Pinpoint the cell where the given text exists, returning its [X, Y] midpoint coordinate. 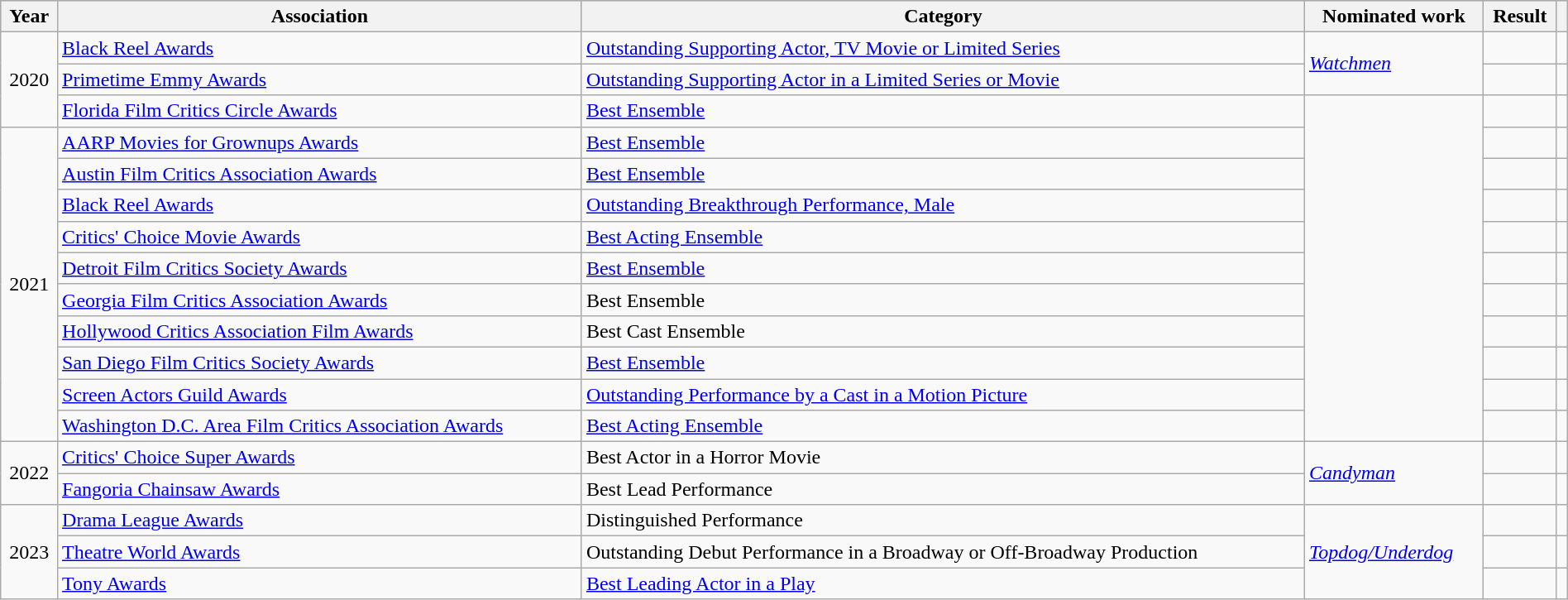
Outstanding Performance by a Cast in a Motion Picture [943, 395]
Primetime Emmy Awards [320, 79]
Hollywood Critics Association Film Awards [320, 331]
Screen Actors Guild Awards [320, 395]
Outstanding Supporting Actor in a Limited Series or Movie [943, 79]
Detroit Film Critics Society Awards [320, 268]
San Diego Film Critics Society Awards [320, 362]
Best Cast Ensemble [943, 331]
2022 [30, 473]
Tony Awards [320, 583]
Critics' Choice Movie Awards [320, 237]
Candyman [1394, 473]
AARP Movies for Grownups Awards [320, 142]
Category [943, 17]
Theatre World Awards [320, 552]
2020 [30, 79]
Topdog/Underdog [1394, 552]
Georgia Film Critics Association Awards [320, 300]
Outstanding Breakthrough Performance, Male [943, 205]
Washington D.C. Area Film Critics Association Awards [320, 426]
Best Leading Actor in a Play [943, 583]
Drama League Awards [320, 521]
Result [1520, 17]
Florida Film Critics Circle Awards [320, 111]
Distinguished Performance [943, 521]
Watchmen [1394, 64]
Nominated work [1394, 17]
Best Actor in a Horror Movie [943, 458]
Outstanding Debut Performance in a Broadway or Off-Broadway Production [943, 552]
Critics' Choice Super Awards [320, 458]
Year [30, 17]
2023 [30, 552]
Best Lead Performance [943, 489]
Fangoria Chainsaw Awards [320, 489]
Austin Film Critics Association Awards [320, 174]
Outstanding Supporting Actor, TV Movie or Limited Series [943, 48]
2021 [30, 285]
Association [320, 17]
